Scan for the cell matching the given text and deliver its [x, y] coordinate at center. 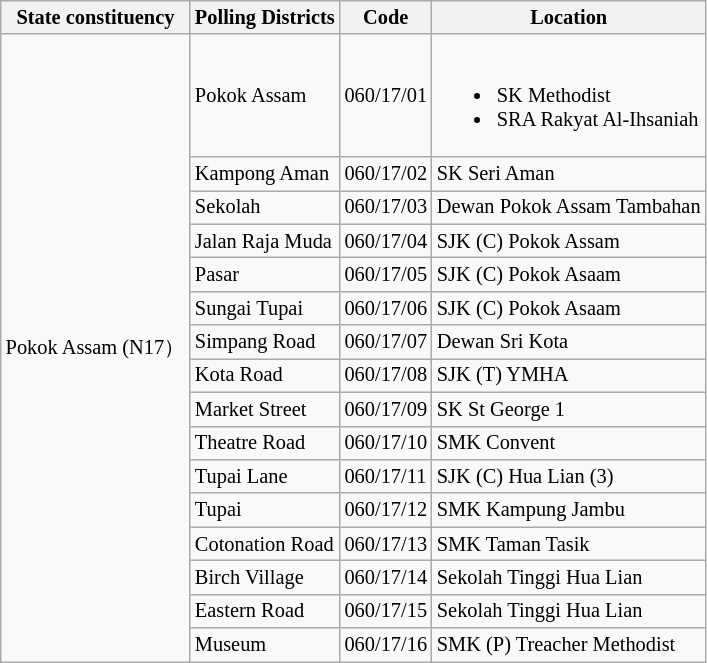
060/17/10 [386, 443]
State constituency [96, 17]
Sekolah [265, 207]
SK MethodistSRA Rakyat Al-Ihsaniah [568, 95]
SK Seri Aman [568, 173]
060/17/01 [386, 95]
Kota Road [265, 375]
Polling Districts [265, 17]
060/17/13 [386, 544]
SMK Convent [568, 443]
060/17/02 [386, 173]
060/17/16 [386, 645]
Cotonation Road [265, 544]
SMK (P) Treacher Methodist [568, 645]
SJK (C) Hua Lian (3) [568, 476]
Kampong Aman [265, 173]
SMK Kampung Jambu [568, 510]
060/17/07 [386, 342]
Theatre Road [265, 443]
060/17/09 [386, 409]
Pasar [265, 274]
Eastern Road [265, 611]
SJK (C) Pokok Assam [568, 241]
060/17/06 [386, 308]
Tupai Lane [265, 476]
Pokok Assam [265, 95]
060/17/04 [386, 241]
Dewan Pokok Assam Tambahan [568, 207]
060/17/05 [386, 274]
Jalan Raja Muda [265, 241]
060/17/11 [386, 476]
Birch Village [265, 577]
Tupai [265, 510]
Simpang Road [265, 342]
Museum [265, 645]
Dewan Sri Kota [568, 342]
060/17/03 [386, 207]
Location [568, 17]
060/17/08 [386, 375]
060/17/15 [386, 611]
SJK (T) YMHA [568, 375]
060/17/12 [386, 510]
Code [386, 17]
Sungai Tupai [265, 308]
Market Street [265, 409]
060/17/14 [386, 577]
Pokok Assam (N17） [96, 348]
SK St George 1 [568, 409]
SMK Taman Tasik [568, 544]
